Search for the cell housing the specified text and yield its (X, Y) center coordinate. 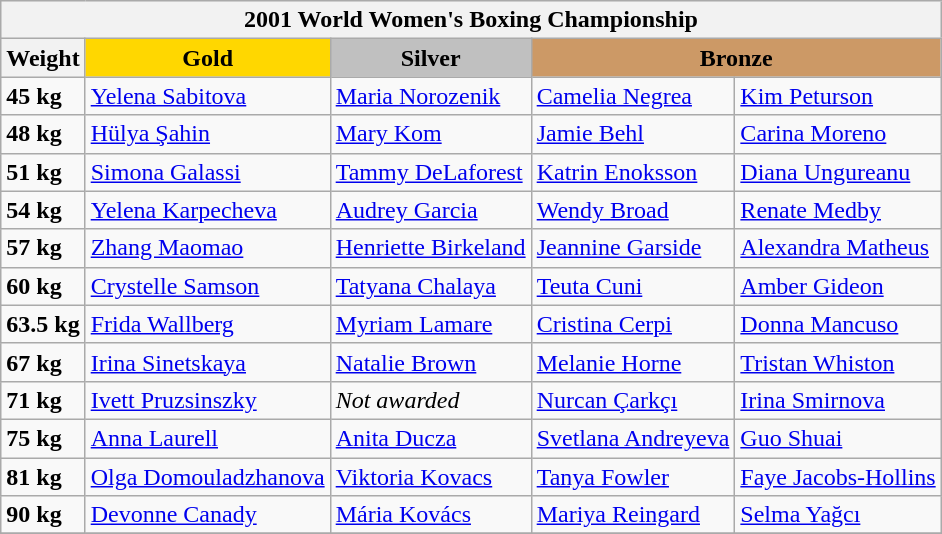
Nurcan Çarkçı (633, 400)
2001 World Women's Boxing Championship (471, 20)
Gold (208, 58)
90 kg (43, 515)
Anita Ducza (430, 438)
Alexandra Matheus (838, 248)
Frida Wallberg (208, 324)
Crystelle Samson (208, 286)
Faye Jacobs-Hollins (838, 477)
Mariya Reingard (633, 515)
Selma Yağcı (838, 515)
63.5 kg (43, 324)
Weight (43, 58)
Tammy DeLaforest (430, 172)
Anna Laurell (208, 438)
71 kg (43, 400)
Tristan Whiston (838, 362)
81 kg (43, 477)
Mária Kovács (430, 515)
75 kg (43, 438)
Hülya Şahin (208, 134)
Carina Moreno (838, 134)
Audrey Garcia (430, 210)
Yelena Sabitova (208, 96)
Natalie Brown (430, 362)
Ivett Pruzsinszky (208, 400)
Mary Kom (430, 134)
Jeannine Garside (633, 248)
60 kg (43, 286)
Teuta Cuni (633, 286)
45 kg (43, 96)
Yelena Karpecheva (208, 210)
Irina Sinetskaya (208, 362)
Wendy Broad (633, 210)
Silver (430, 58)
Cristina Cerpi (633, 324)
Svetlana Andreyeva (633, 438)
Amber Gideon (838, 286)
Maria Norozenik (430, 96)
Tatyana Chalaya (430, 286)
48 kg (43, 134)
Melanie Horne (633, 362)
Guo Shuai (838, 438)
Myriam Lamare (430, 324)
Zhang Maomao (208, 248)
Renate Medby (838, 210)
Kim Peturson (838, 96)
Devonne Canady (208, 515)
Not awarded (430, 400)
Olga Domouladzhanova (208, 477)
Henriette Birkeland (430, 248)
Jamie Behl (633, 134)
54 kg (43, 210)
Camelia Negrea (633, 96)
Katrin Enoksson (633, 172)
Donna Mancuso (838, 324)
Bronze (736, 58)
Tanya Fowler (633, 477)
Diana Ungureanu (838, 172)
51 kg (43, 172)
Viktoria Kovacs (430, 477)
67 kg (43, 362)
Simona Galassi (208, 172)
57 kg (43, 248)
Irina Smirnova (838, 400)
